From the cell containing the given text, extract its center point as [x, y] coordinate. 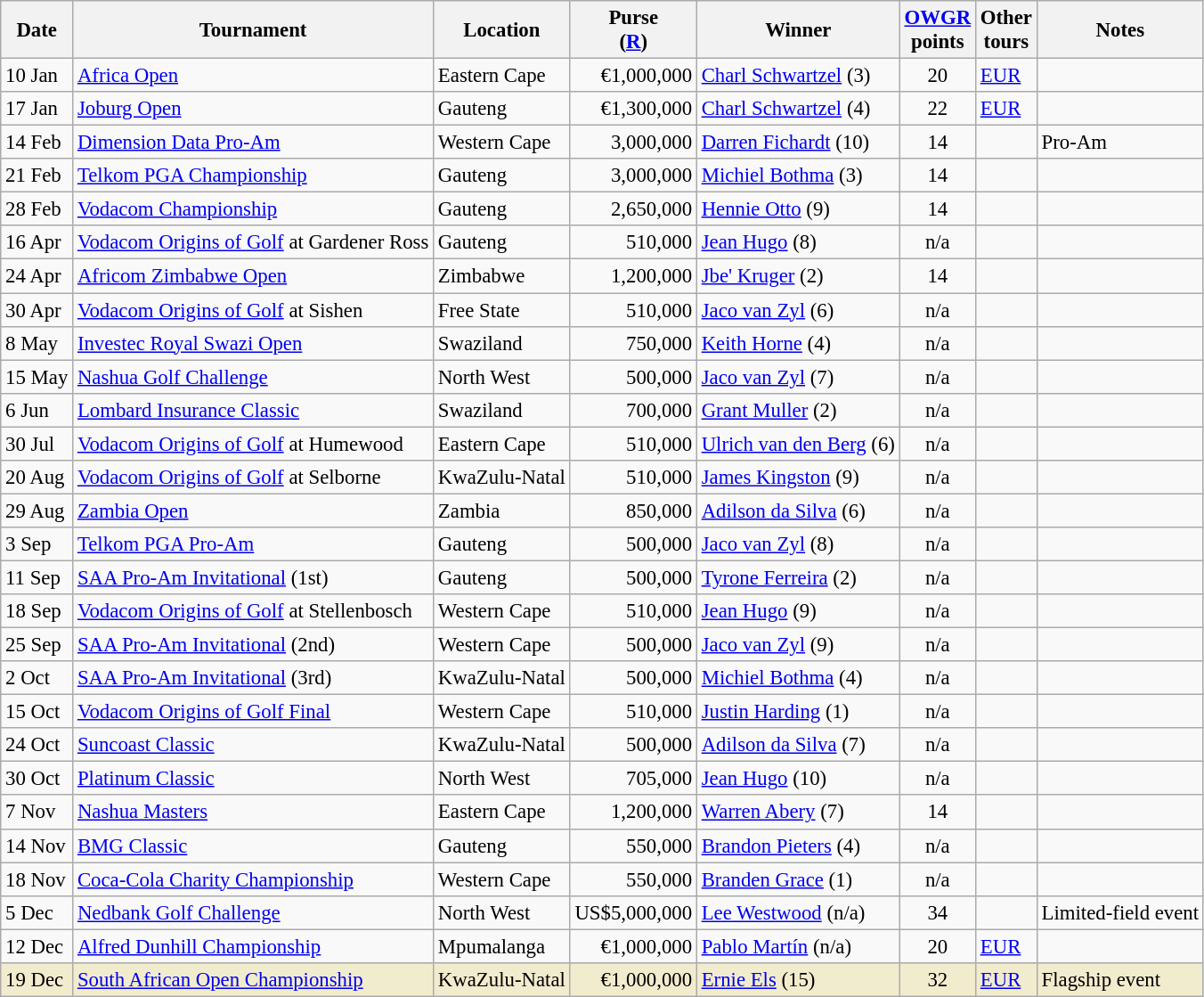
BMG Classic [253, 846]
14 Feb [37, 143]
Flagship event [1120, 980]
Darren Fichardt (10) [798, 143]
Coca-Cola Charity Championship [253, 879]
Zambia [502, 511]
SAA Pro-Am Invitational (2nd) [253, 645]
11 Sep [37, 577]
Purse(R) [633, 30]
Jbe' Kruger (2) [798, 276]
7 Nov [37, 813]
5 Dec [37, 912]
Suncoast Classic [253, 745]
Justin Harding (1) [798, 712]
24 Oct [37, 745]
Vodacom Origins of Golf at Gardener Ross [253, 243]
Lombard Insurance Classic [253, 410]
Mpumalanga [502, 946]
700,000 [633, 410]
South African Open Championship [253, 980]
30 Jul [37, 444]
19 Dec [37, 980]
2,650,000 [633, 209]
Ulrich van den Berg (6) [798, 444]
Michiel Bothma (3) [798, 176]
US$5,000,000 [633, 912]
Vodacom Origins of Golf at Sishen [253, 310]
Pro-Am [1120, 143]
15 Oct [37, 712]
Date [37, 30]
Zambia Open [253, 511]
Africom Zimbabwe Open [253, 276]
Jean Hugo (9) [798, 611]
Grant Muller (2) [798, 410]
15 May [37, 377]
Telkom PGA Championship [253, 176]
Nedbank Golf Challenge [253, 912]
3 Sep [37, 544]
8 May [37, 343]
Jaco van Zyl (8) [798, 544]
Dimension Data Pro-Am [253, 143]
Keith Horne (4) [798, 343]
2 Oct [37, 678]
Winner [798, 30]
21 Feb [37, 176]
Nashua Masters [253, 813]
17 Jan [37, 109]
Charl Schwartzel (3) [798, 76]
Ernie Els (15) [798, 980]
20 Aug [37, 478]
Jean Hugo (10) [798, 779]
€1,300,000 [633, 109]
Othertours [1006, 30]
Warren Abery (7) [798, 813]
Free State [502, 310]
Jaco van Zyl (7) [798, 377]
Platinum Classic [253, 779]
SAA Pro-Am Invitational (3rd) [253, 678]
30 Apr [37, 310]
Vodacom Origins of Golf at Selborne [253, 478]
10 Jan [37, 76]
25 Sep [37, 645]
22 [937, 109]
34 [937, 912]
Charl Schwartzel (4) [798, 109]
Jean Hugo (8) [798, 243]
29 Aug [37, 511]
OWGRpoints [937, 30]
850,000 [633, 511]
750,000 [633, 343]
Brandon Pieters (4) [798, 846]
Branden Grace (1) [798, 879]
Notes [1120, 30]
Michiel Bothma (4) [798, 678]
Limited-field event [1120, 912]
Vodacom Championship [253, 209]
28 Feb [37, 209]
705,000 [633, 779]
Tyrone Ferreira (2) [798, 577]
Alfred Dunhill Championship [253, 946]
Hennie Otto (9) [798, 209]
Adilson da Silva (6) [798, 511]
30 Oct [37, 779]
14 Nov [37, 846]
James Kingston (9) [798, 478]
Vodacom Origins of Golf at Stellenbosch [253, 611]
Vodacom Origins of Golf Final [253, 712]
Jaco van Zyl (6) [798, 310]
18 Sep [37, 611]
Investec Royal Swazi Open [253, 343]
Nashua Golf Challenge [253, 377]
18 Nov [37, 879]
Telkom PGA Pro-Am [253, 544]
24 Apr [37, 276]
12 Dec [37, 946]
Lee Westwood (n/a) [798, 912]
Location [502, 30]
32 [937, 980]
16 Apr [37, 243]
Adilson da Silva (7) [798, 745]
Vodacom Origins of Golf at Humewood [253, 444]
Jaco van Zyl (9) [798, 645]
SAA Pro-Am Invitational (1st) [253, 577]
Joburg Open [253, 109]
Zimbabwe [502, 276]
Africa Open [253, 76]
Tournament [253, 30]
6 Jun [37, 410]
Pablo Martín (n/a) [798, 946]
